Detect which cell encompasses the target text, then output its [x, y] center coordinate. 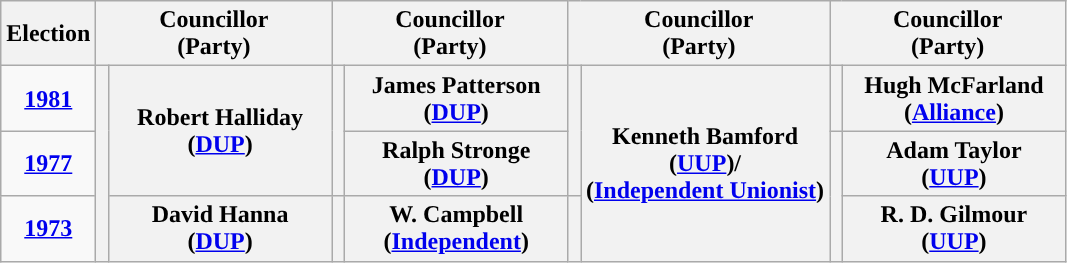
Kenneth Bamford (UUP)/ (Independent Unionist) [704, 164]
1973 [48, 228]
David Hanna (DUP) [220, 228]
Adam Taylor (UUP) [954, 164]
Hugh McFarland (Alliance) [954, 98]
1981 [48, 98]
W. Campbell (Independent) [456, 228]
R. D. Gilmour (UUP) [954, 228]
James Patterson (DUP) [456, 98]
Ralph Stronge (DUP) [456, 164]
Election [48, 34]
1977 [48, 164]
Robert Halliday (DUP) [220, 131]
